Identify which cell holds the provided text, then report its (x, y) central coordinate. 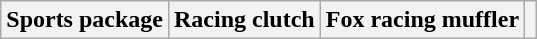
Sports package (85, 20)
Racing clutch (244, 20)
Fox racing muffler (422, 20)
